Extract the [X, Y] coordinate from the center of the cell holding the provided text.  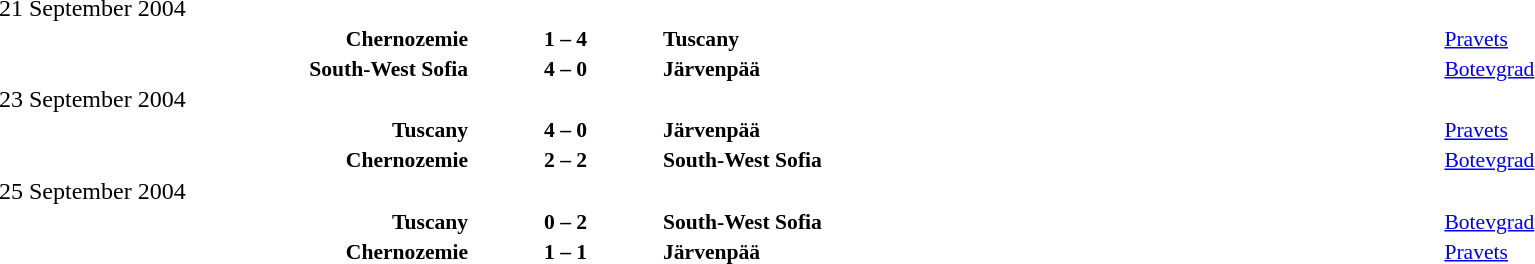
1 – 4 [566, 38]
2 – 2 [566, 160]
0 – 2 [566, 222]
Tuscany [1051, 38]
